Output the [X, Y] coordinate of the center of the cell containing the given text.  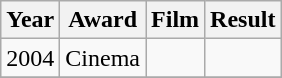
2004 [30, 58]
Year [30, 20]
Result [243, 20]
Cinema [103, 58]
Film [176, 20]
Award [103, 20]
